Scan for the cell matching the given text and deliver its [x, y] coordinate at center. 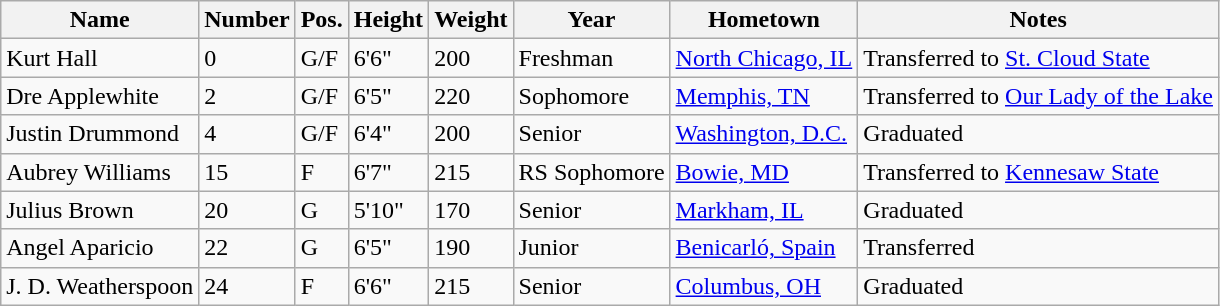
Bowie, MD [764, 172]
Columbus, OH [764, 286]
Benicarló, Spain [764, 248]
Weight [471, 20]
Height [388, 20]
6'4" [388, 134]
Pos. [322, 20]
Transferred to Kennesaw State [1038, 172]
Aubrey Williams [100, 172]
2 [247, 96]
4 [247, 134]
20 [247, 210]
Sophomore [592, 96]
North Chicago, IL [764, 58]
24 [247, 286]
Kurt Hall [100, 58]
Markham, IL [764, 210]
Notes [1038, 20]
220 [471, 96]
Justin Drummond [100, 134]
22 [247, 248]
Julius Brown [100, 210]
Year [592, 20]
Number [247, 20]
5'10" [388, 210]
Angel Aparicio [100, 248]
RS Sophomore [592, 172]
Transferred to Our Lady of the Lake [1038, 96]
Hometown [764, 20]
Transferred to St. Cloud State [1038, 58]
Name [100, 20]
15 [247, 172]
Transferred [1038, 248]
Freshman [592, 58]
0 [247, 58]
Junior [592, 248]
170 [471, 210]
6'7" [388, 172]
Memphis, TN [764, 96]
Dre Applewhite [100, 96]
190 [471, 248]
Washington, D.C. [764, 134]
J. D. Weatherspoon [100, 286]
